Return (x, y) of the center of cell containing provided text 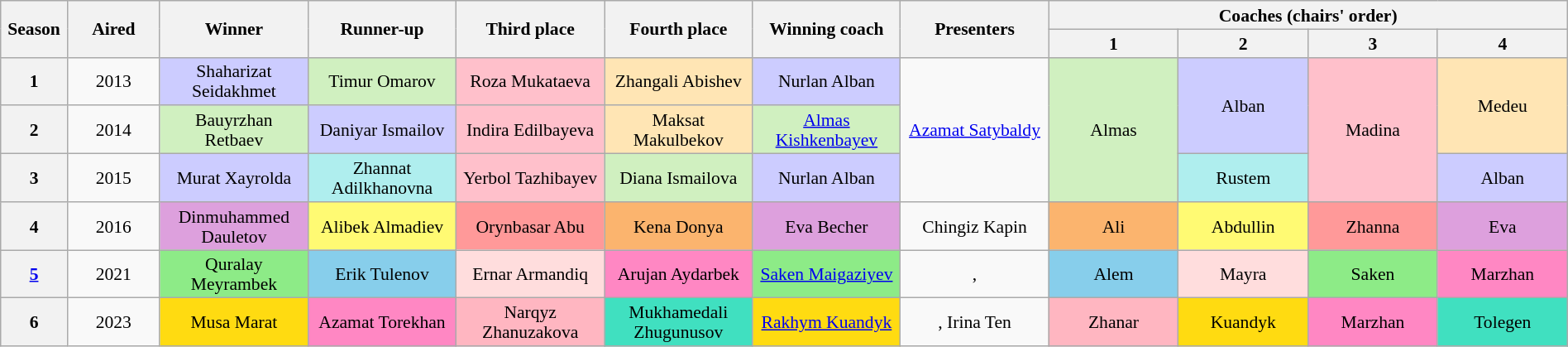
Almas (1113, 129)
Madina (1373, 129)
Zhanna (1373, 226)
Eva Becher (827, 226)
2013 (113, 81)
Rakhym Kuandyk (827, 322)
Indira Edilbayeva (531, 130)
6 (35, 322)
Murat Xayrolda (233, 178)
Mayra (1244, 274)
2021 (113, 274)
, (974, 274)
2023 (113, 322)
Erik Tulenov (382, 274)
Azamat Torekhan (382, 322)
Rustem (1244, 178)
Ernar Armandiq (531, 274)
Winning coach (827, 29)
Tolegen (1502, 322)
Orynbasar Abu (531, 226)
2014 (113, 130)
Diana Ismailova (678, 178)
Chingiz Kapin (974, 226)
Dinmuhammed Dauletov (233, 226)
Medeu (1502, 105)
Daniyar Ismailov (382, 130)
Coaches (chairs' order) (1308, 15)
Kena Donya (678, 226)
Saken Maigaziyev (827, 274)
Shaharizat Seidakhmet (233, 81)
Fourth place (678, 29)
Zhanar (1113, 322)
Runner-up (382, 29)
Zhangali Abishev (678, 81)
Aired (113, 29)
Mukhamedali Zhugunusov (678, 322)
Narqyz Zhanuzakova (531, 322)
Season (35, 29)
2016 (113, 226)
Bauyrzhan Retbaev (233, 130)
Kuandyk (1244, 322)
2015 (113, 178)
Azamat Satybaldy (974, 129)
5 (35, 274)
Presenters (974, 29)
Musa Marat (233, 322)
Zhannat Adilkhanovna (382, 178)
Third place (531, 29)
Eva (1502, 226)
Maksat Makulbekov (678, 130)
Roza Mukataeva (531, 81)
Abdullin (1244, 226)
Quralay Meyrambek (233, 274)
Alibek Almadiev (382, 226)
Winner (233, 29)
Almas Kishkenbayev (827, 130)
Arujan Aydarbek (678, 274)
Yerbol Tazhibayev (531, 178)
Timur Omarov (382, 81)
Alem (1113, 274)
, Irina Ten (974, 322)
Saken (1373, 274)
Ali (1113, 226)
